Locate the cell with the specified text and output its [x, y] center coordinate. 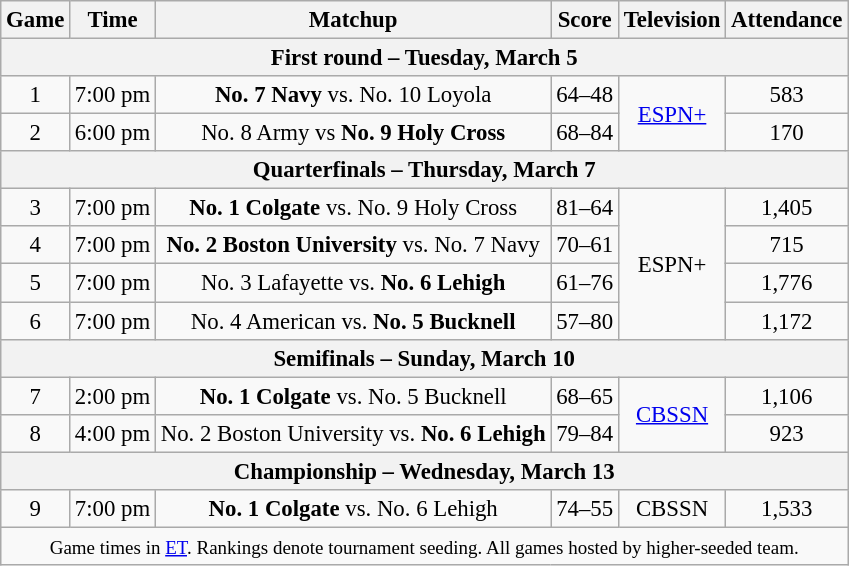
2:00 pm [113, 396]
81–64 [585, 208]
Game [36, 20]
Score [585, 20]
8 [36, 433]
No. 2 Boston University vs. No. 7 Navy [352, 245]
Time [113, 20]
1,533 [787, 509]
6 [36, 321]
No. 2 Boston University vs. No. 6 Lehigh [352, 433]
1,776 [787, 283]
583 [787, 95]
Semifinals – Sunday, March 10 [424, 358]
No. 4 American vs. No. 5 Bucknell [352, 321]
1,172 [787, 321]
1,106 [787, 396]
Game times in ET. Rankings denote tournament seeding. All games hosted by higher-seeded team. [424, 546]
3 [36, 208]
79–84 [585, 433]
68–84 [585, 133]
61–76 [585, 283]
First round – Tuesday, March 5 [424, 58]
No. 1 Colgate vs. No. 9 Holy Cross [352, 208]
70–61 [585, 245]
5 [36, 283]
74–55 [585, 509]
No. 1 Colgate vs. No. 5 Bucknell [352, 396]
6:00 pm [113, 133]
4:00 pm [113, 433]
1 [36, 95]
No. 1 Colgate vs. No. 6 Lehigh [352, 509]
2 [36, 133]
No. 3 Lafayette vs. No. 6 Lehigh [352, 283]
1,405 [787, 208]
Championship – Wednesday, March 13 [424, 471]
68–65 [585, 396]
923 [787, 433]
9 [36, 509]
Quarterfinals – Thursday, March 7 [424, 170]
64–48 [585, 95]
57–80 [585, 321]
170 [787, 133]
No. 8 Army vs No. 9 Holy Cross [352, 133]
4 [36, 245]
No. 7 Navy vs. No. 10 Loyola [352, 95]
Matchup [352, 20]
715 [787, 245]
Television [672, 20]
7 [36, 396]
Attendance [787, 20]
